Output the (X, Y) coordinate of the center of the cell containing the given text.  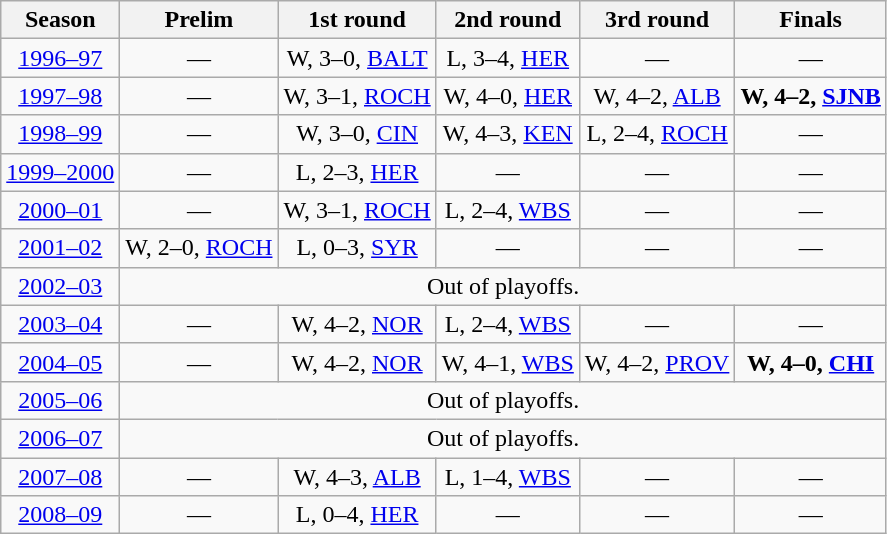
W, 4–2, ALB (657, 96)
W, 2–0, ROCH (199, 248)
Prelim (199, 20)
2000–01 (60, 210)
2008–09 (60, 515)
2006–07 (60, 438)
2002–03 (60, 286)
W, 4–2, SJNB (811, 96)
W, 3–0, CIN (357, 134)
1996–97 (60, 58)
W, 4–3, KEN (508, 134)
L, 1–4, WBS (508, 477)
3rd round (657, 20)
L, 0–3, SYR (357, 248)
2005–06 (60, 400)
L, 3–4, HER (508, 58)
L, 0–4, HER (357, 515)
1997–98 (60, 96)
1999–2000 (60, 172)
2003–04 (60, 324)
W, 4–2, PROV (657, 362)
W, 4–3, ALB (357, 477)
W, 3–0, BALT (357, 58)
1998–99 (60, 134)
L, 2–3, HER (357, 172)
Finals (811, 20)
2004–05 (60, 362)
W, 4–1, WBS (508, 362)
2007–08 (60, 477)
2nd round (508, 20)
Season (60, 20)
W, 4–0, CHI (811, 362)
2001–02 (60, 248)
1st round (357, 20)
L, 2–4, ROCH (657, 134)
W, 4–0, HER (508, 96)
